Determine the (x, y) coordinate at the center of the cell enclosing the given text.  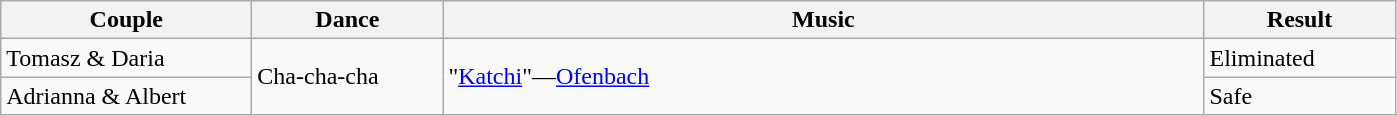
Adrianna & Albert (126, 96)
Cha-cha-cha (348, 77)
Music (824, 20)
Eliminated (1300, 58)
Couple (126, 20)
"Katchi"—Ofenbach (824, 77)
Safe (1300, 96)
Dance (348, 20)
Result (1300, 20)
Tomasz & Daria (126, 58)
